Determine the [x, y] coordinate at the center of the cell enclosing the given text.  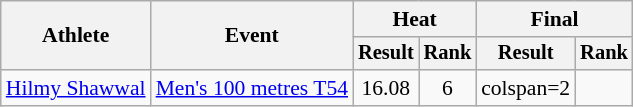
colspan=2 [526, 88]
16.08 [386, 88]
Heat [414, 19]
Hilmy Shawwal [76, 88]
Men's 100 metres T54 [252, 88]
6 [448, 88]
Final [554, 19]
Athlete [76, 36]
Event [252, 36]
